Return the (X, Y) coordinate for the center point of the cell that contains the specified text.  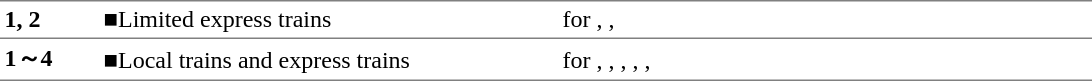
1～4 (50, 60)
■Limited express trains (328, 20)
for , , , , , (825, 60)
1, 2 (50, 20)
■Local trains and express trains (328, 60)
for , , (825, 20)
